Output the [X, Y] coordinate of the center of the cell containing the given text.  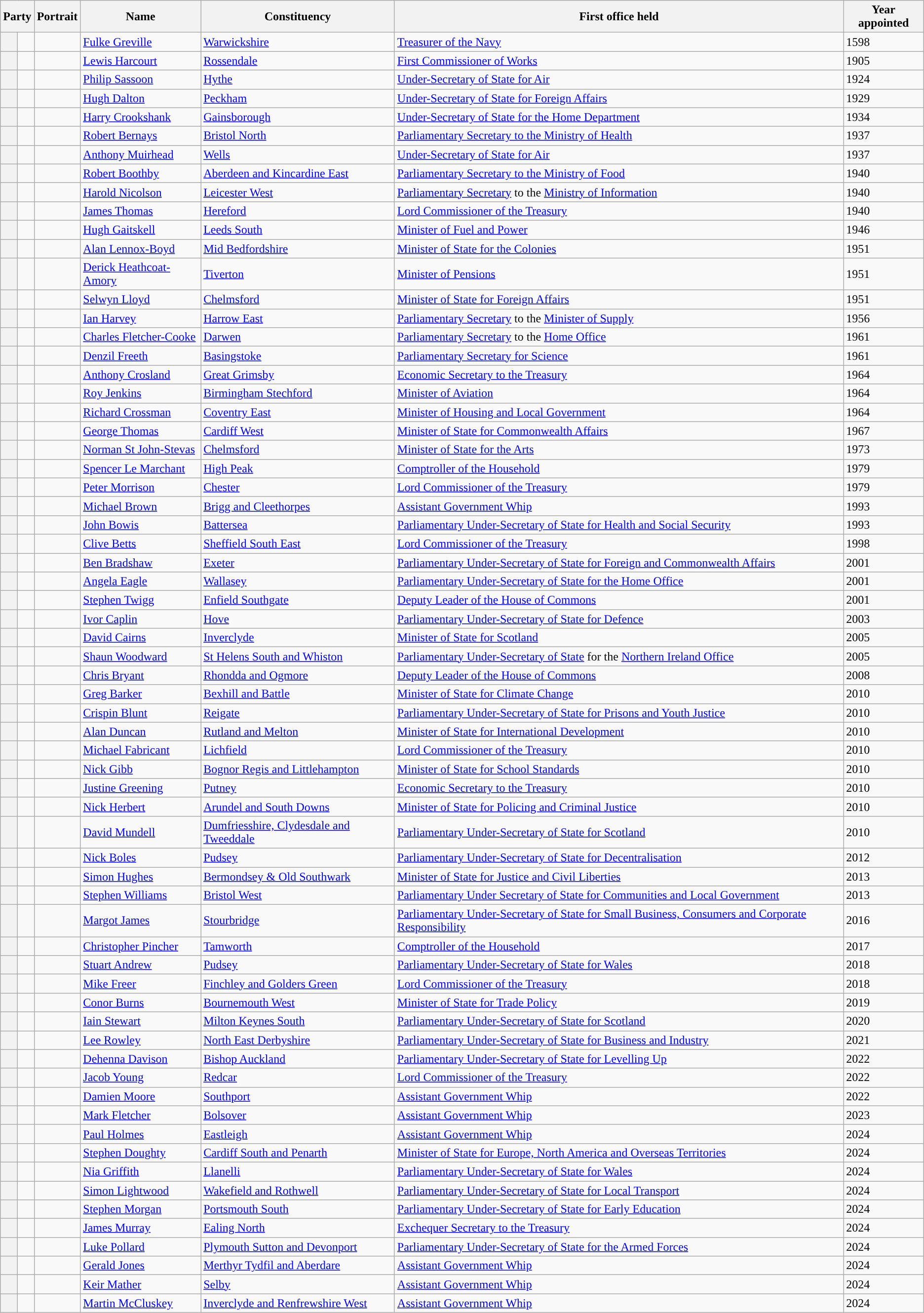
Parliamentary Secretary to the Ministry of Food [619, 173]
Martin McCluskey [141, 1303]
Dehenna Davison [141, 1059]
Robert Bernays [141, 136]
2016 [884, 921]
Hythe [298, 79]
Clive Betts [141, 543]
Charles Fletcher-Cooke [141, 337]
Exchequer Secretary to the Treasury [619, 1228]
Cardiff South and Penarth [298, 1153]
Stephen Williams [141, 895]
Tiverton [298, 274]
Parliamentary Secretary to the Minister of Supply [619, 318]
Wakefield and Rothwell [298, 1190]
Stephen Doughty [141, 1153]
Hove [298, 619]
Reigate [298, 713]
Parliamentary Secretary to the Ministry of Information [619, 192]
Battersea [298, 525]
North East Derbyshire [298, 1040]
1924 [884, 79]
1929 [884, 98]
Parliamentary Under-Secretary of State for the Home Office [619, 581]
Inverclyde [298, 638]
Cardiff West [298, 431]
Redcar [298, 1078]
Keir Mather [141, 1284]
Greg Barker [141, 694]
Bishop Auckland [298, 1059]
Nick Boles [141, 857]
1956 [884, 318]
Simon Hughes [141, 876]
George Thomas [141, 431]
Minister of Pensions [619, 274]
Harrow East [298, 318]
Sheffield South East [298, 543]
Enfield Southgate [298, 600]
Parliamentary Secretary to the Home Office [619, 337]
James Thomas [141, 211]
Anthony Crosland [141, 375]
Parliamentary Under-Secretary of State for Decentralisation [619, 857]
Stephen Twigg [141, 600]
Wells [298, 154]
Constituency [298, 17]
Bermondsey & Old Southwark [298, 876]
Nia Griffith [141, 1171]
Paul Holmes [141, 1134]
Bristol West [298, 895]
Mark Fletcher [141, 1115]
2021 [884, 1040]
Dumfriesshire, Clydesdale and Tweeddale [298, 832]
Milton Keynes South [298, 1021]
Angela Eagle [141, 581]
1598 [884, 42]
Parliamentary Under-Secretary of State for Small Business, Consumers and Corporate Responsibility [619, 921]
Hugh Gaitskell [141, 230]
Iain Stewart [141, 1021]
1946 [884, 230]
Eastleigh [298, 1134]
Crispin Blunt [141, 713]
Coventry East [298, 412]
Inverclyde and Renfrewshire West [298, 1303]
David Cairns [141, 638]
Christopher Pincher [141, 946]
Birmingham Stechford [298, 393]
Simon Lightwood [141, 1190]
James Murray [141, 1228]
Lichfield [298, 750]
Selby [298, 1284]
Treasurer of the Navy [619, 42]
Parliamentary Under-Secretary of State for the Northern Ireland Office [619, 656]
Ivor Caplin [141, 619]
Peckham [298, 98]
Alan Lennox-Boyd [141, 248]
Richard Crossman [141, 412]
Anthony Muirhead [141, 154]
St Helens South and Whiston [298, 656]
1998 [884, 543]
David Mundell [141, 832]
1905 [884, 61]
2017 [884, 946]
Stephen Morgan [141, 1209]
Stuart Andrew [141, 965]
Denzil Freeth [141, 356]
Conor Burns [141, 1003]
Portsmouth South [298, 1209]
Minister of State for the Arts [619, 450]
Jacob Young [141, 1078]
Minister of State for Foreign Affairs [619, 300]
Minister of State for Scotland [619, 638]
Llanelli [298, 1171]
Parliamentary Under-Secretary of State for Early Education [619, 1209]
Merthyr Tydfil and Aberdare [298, 1266]
Under-Secretary of State for the Home Department [619, 117]
2023 [884, 1115]
Michael Fabricant [141, 750]
Parliamentary Secretary to the Ministry of Health [619, 136]
Parliamentary Under-Secretary of State for Levelling Up [619, 1059]
Plymouth Sutton and Devonport [298, 1247]
2008 [884, 675]
Parliamentary Under-Secretary of State for Defence [619, 619]
Philip Sassoon [141, 79]
Tamworth [298, 946]
Spencer Le Marchant [141, 468]
Ben Bradshaw [141, 562]
Wallasey [298, 581]
Ian Harvey [141, 318]
2020 [884, 1021]
Gerald Jones [141, 1266]
Bournemouth West [298, 1003]
Minister of State for Commonwealth Affairs [619, 431]
Great Grimsby [298, 375]
Minister of State for Climate Change [619, 694]
Damien Moore [141, 1096]
Exeter [298, 562]
Bristol North [298, 136]
1967 [884, 431]
Name [141, 17]
Under-Secretary of State for Foreign Affairs [619, 98]
Minister of State for Trade Policy [619, 1003]
1973 [884, 450]
Parliamentary Under-Secretary of State for Local Transport [619, 1190]
Shaun Woodward [141, 656]
Harold Nicolson [141, 192]
Minister of Fuel and Power [619, 230]
Darwen [298, 337]
Brigg and Cleethorpes [298, 506]
Leicester West [298, 192]
Luke Pollard [141, 1247]
John Bowis [141, 525]
Hugh Dalton [141, 98]
Peter Morrison [141, 487]
High Peak [298, 468]
Nick Herbert [141, 807]
Selwyn Lloyd [141, 300]
Hereford [298, 211]
First Commissioner of Works [619, 61]
Year appointed [884, 17]
Southport [298, 1096]
Party [17, 17]
Bognor Regis and Littlehampton [298, 769]
Mid Bedfordshire [298, 248]
Margot James [141, 921]
Parliamentary Under-Secretary of State for Health and Social Security [619, 525]
Arundel and South Downs [298, 807]
Lewis Harcourt [141, 61]
Rossendale [298, 61]
2003 [884, 619]
Lee Rowley [141, 1040]
Parliamentary Under-Secretary of State for Business and Industry [619, 1040]
Minister of State for Policing and Criminal Justice [619, 807]
Basingstoke [298, 356]
Chris Bryant [141, 675]
Minister of Aviation [619, 393]
Minister of State for International Development [619, 732]
Bexhill and Battle [298, 694]
Parliamentary Under-Secretary of State for Prisons and Youth Justice [619, 713]
Parliamentary Under-Secretary of State for Foreign and Commonwealth Affairs [619, 562]
Minister of State for the Colonies [619, 248]
Parliamentary Under-Secretary of State for the Armed Forces [619, 1247]
1934 [884, 117]
Derick Heathcoat-Amory [141, 274]
Putney [298, 788]
Rhondda and Ogmore [298, 675]
Michael Brown [141, 506]
Minister of Housing and Local Government [619, 412]
Parliamentary Under Secretary of State for Communities and Local Government [619, 895]
Bolsover [298, 1115]
Finchley and Golders Green [298, 984]
Chester [298, 487]
Parliamentary Secretary for Science [619, 356]
Minister of State for Justice and Civil Liberties [619, 876]
Alan Duncan [141, 732]
Norman St John-Stevas [141, 450]
2012 [884, 857]
Gainsborough [298, 117]
Stourbridge [298, 921]
Portrait [57, 17]
First office held [619, 17]
Aberdeen and Kincardine East [298, 173]
Roy Jenkins [141, 393]
2019 [884, 1003]
Mike Freer [141, 984]
Nick Gibb [141, 769]
Warwickshire [298, 42]
Justine Greening [141, 788]
Rutland and Melton [298, 732]
Minister of State for School Standards [619, 769]
Fulke Greville [141, 42]
Minister of State for Europe, North America and Overseas Territories [619, 1153]
Robert Boothby [141, 173]
Harry Crookshank [141, 117]
Ealing North [298, 1228]
Leeds South [298, 230]
